For the text-containing cell, return its midpoint in [X, Y] coordinate format. 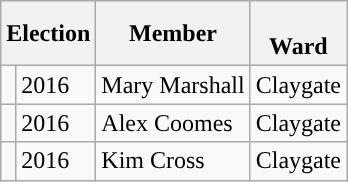
Mary Marshall [173, 85]
Member [173, 34]
Kim Cross [173, 161]
Alex Coomes [173, 123]
Election [48, 34]
Ward [298, 34]
